Locate the cell with the specified text and output its [X, Y] center coordinate. 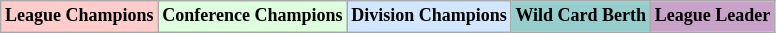
Conference Champions [252, 16]
Division Champions [429, 16]
League Leader [712, 16]
League Champions [80, 16]
Wild Card Berth [580, 16]
